Extract the [x, y] coordinate from the center of the cell holding the provided text.  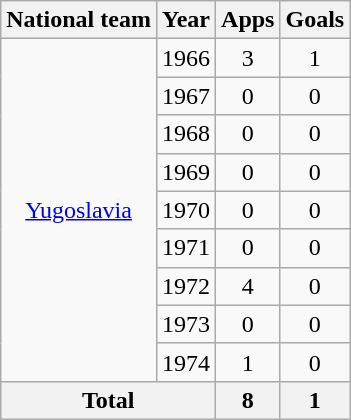
Apps [248, 20]
8 [248, 400]
1971 [186, 248]
1973 [186, 324]
Goals [315, 20]
1968 [186, 134]
1970 [186, 210]
1967 [186, 96]
1972 [186, 286]
3 [248, 58]
1966 [186, 58]
National team [79, 20]
1974 [186, 362]
Year [186, 20]
1969 [186, 172]
Yugoslavia [79, 210]
4 [248, 286]
Total [108, 400]
